Identify which cell holds the provided text, then report its [x, y] central coordinate. 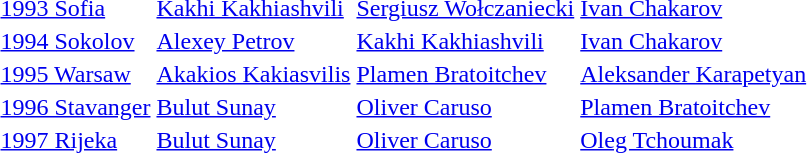
Akakios Kakiasvilis [254, 74]
Bulut Sunay [254, 107]
Kakhi Kakhiashvili [466, 41]
Oliver Caruso [466, 107]
Alexey Petrov [254, 41]
Plamen Bratoitchev [466, 74]
